Locate the cell with the specified text and output its (X, Y) center coordinate. 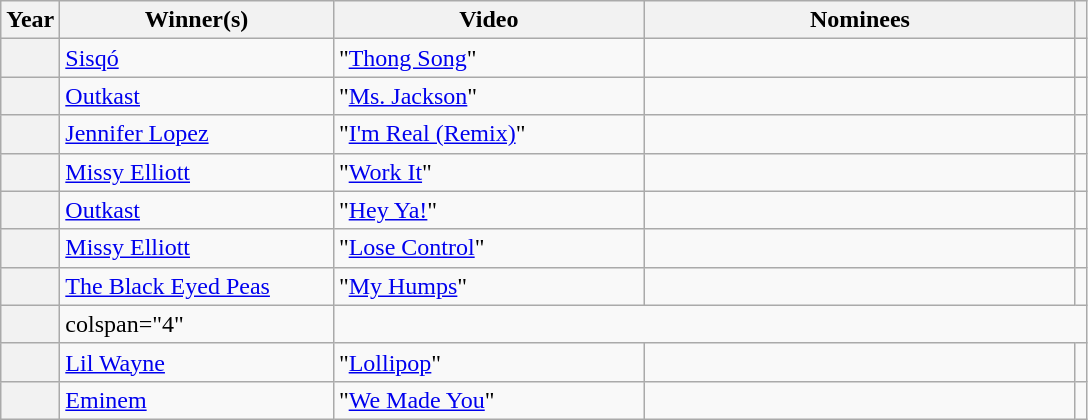
"Ms. Jackson" (488, 96)
Nominees (860, 20)
Eminem (197, 400)
Year (30, 20)
"We Made You" (488, 400)
"Work It" (488, 172)
The Black Eyed Peas (197, 286)
"Lose Control" (488, 248)
"Thong Song" (488, 58)
"Lollipop" (488, 362)
colspan="4" (197, 324)
Lil Wayne (197, 362)
"My Humps" (488, 286)
Video (488, 20)
"I'm Real (Remix)" (488, 134)
Sisqó (197, 58)
Jennifer Lopez (197, 134)
Winner(s) (197, 20)
"Hey Ya!" (488, 210)
